Find where the given text appears and provide that cell's center as [X, Y] coordinate. 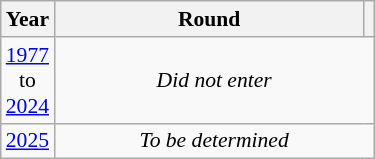
Year [28, 19]
1977to2024 [28, 80]
Did not enter [214, 80]
Round [209, 19]
To be determined [214, 141]
2025 [28, 141]
